From the cell containing the given text, extract its center point as (x, y) coordinate. 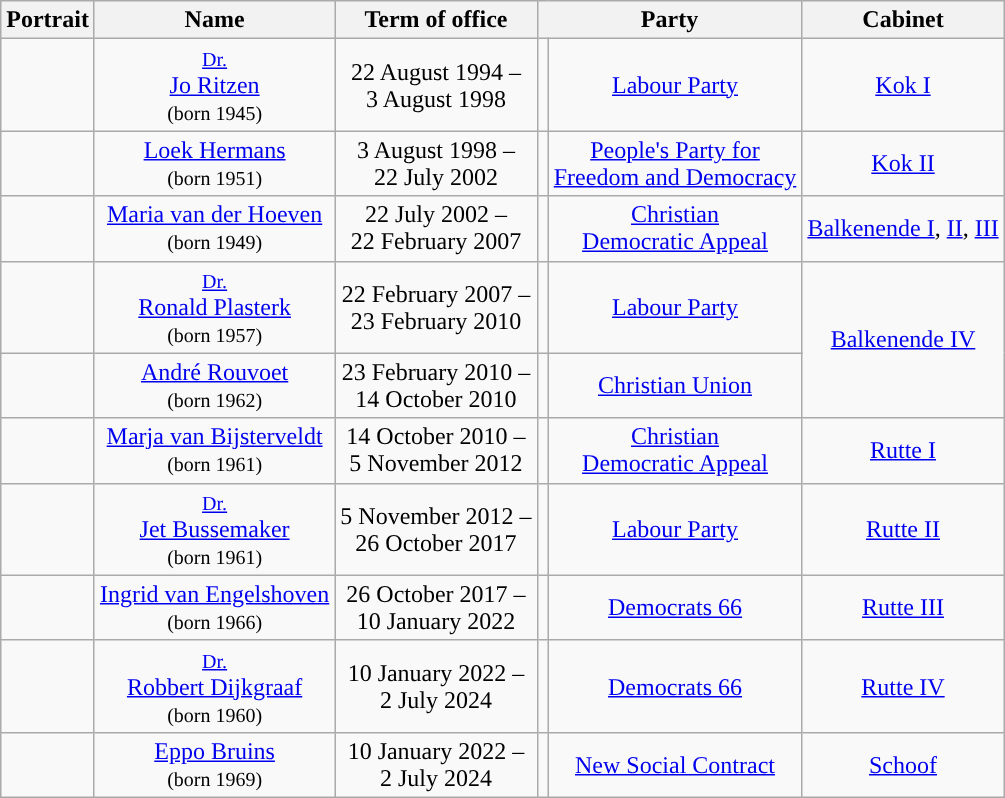
Term of office (436, 20)
Kok I (903, 85)
Rutte IV (903, 686)
Christian Union (675, 386)
André Rouvoet (born 1962) (214, 386)
3 August 1998 – 22 July 2002 (436, 164)
Portrait (48, 20)
Rutte III (903, 608)
Dr. Jo Ritzen (born 1945) (214, 85)
People's Party for Freedom and Democracy (675, 164)
Balkenende IV (903, 340)
Rutte II (903, 529)
Name (214, 20)
New Social Contract (675, 764)
Eppo Bruins (born 1969) (214, 764)
Balkenende I, II, III (903, 228)
Cabinet (903, 20)
Dr. Robbert Dijkgraaf (born 1960) (214, 686)
Rutte I (903, 450)
Maria van der Hoeven (born 1949) (214, 228)
Loek Hermans (born 1951) (214, 164)
Party (670, 20)
Kok II (903, 164)
Dr. Ronald Plasterk (born 1957) (214, 307)
14 October 2010 – 5 November 2012 (436, 450)
Marja van Bijsterveldt (born 1961) (214, 450)
22 February 2007 – 23 February 2010 (436, 307)
Dr. Jet Bussemaker (born 1961) (214, 529)
22 July 2002 – 22 February 2007 (436, 228)
5 November 2012 – 26 October 2017 (436, 529)
Schoof (903, 764)
23 February 2010 – 14 October 2010 (436, 386)
22 August 1994 – 3 August 1998 (436, 85)
26 October 2017 – 10 January 2022 (436, 608)
Ingrid van Engelshoven (born 1966) (214, 608)
